From the cell containing the given text, extract its center point as (x, y) coordinate. 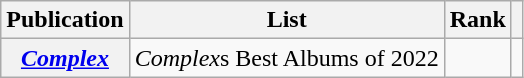
Rank (478, 20)
Publication (65, 20)
List (286, 20)
Complex (65, 58)
Complexs Best Albums of 2022 (286, 58)
